Capture the cell that displays the provided text and extract its [x, y] central coordinate. 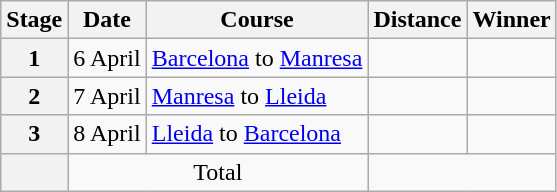
Barcelona to Manresa [257, 58]
Winner [512, 20]
Date [107, 20]
6 April [107, 58]
Distance [418, 20]
7 April [107, 96]
8 April [107, 134]
Total [218, 172]
1 [34, 58]
3 [34, 134]
Lleida to Barcelona [257, 134]
Course [257, 20]
2 [34, 96]
Stage [34, 20]
Manresa to Lleida [257, 96]
